Pinpoint the cell where the given text exists, returning its (X, Y) midpoint coordinate. 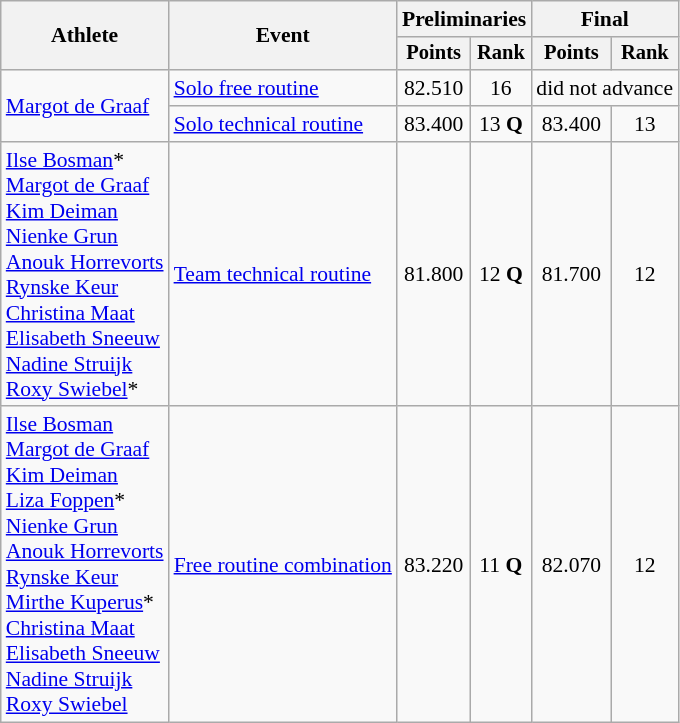
Preliminaries (464, 19)
Solo technical routine (283, 124)
83.220 (434, 565)
Margot de Graaf (85, 106)
Solo free routine (283, 88)
16 (500, 88)
11 Q (500, 565)
81.700 (571, 274)
Team technical routine (283, 274)
Final (604, 19)
12 Q (500, 274)
82.070 (571, 565)
13 (646, 124)
81.800 (434, 274)
Ilse Bosman*Margot de GraafKim DeimanNienke GrunAnouk HorrevortsRynske KeurChristina MaatElisabeth SneeuwNadine StruijkRoxy Swiebel* (85, 274)
Event (283, 36)
Athlete (85, 36)
13 Q (500, 124)
did not advance (604, 88)
82.510 (434, 88)
Free routine combination (283, 565)
